Determine the [x, y] coordinate at the center of the cell enclosing the given text.  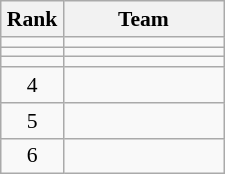
6 [32, 156]
5 [32, 121]
Rank [32, 19]
Team [143, 19]
4 [32, 85]
